Locate the cell with the specified text and output its [x, y] center coordinate. 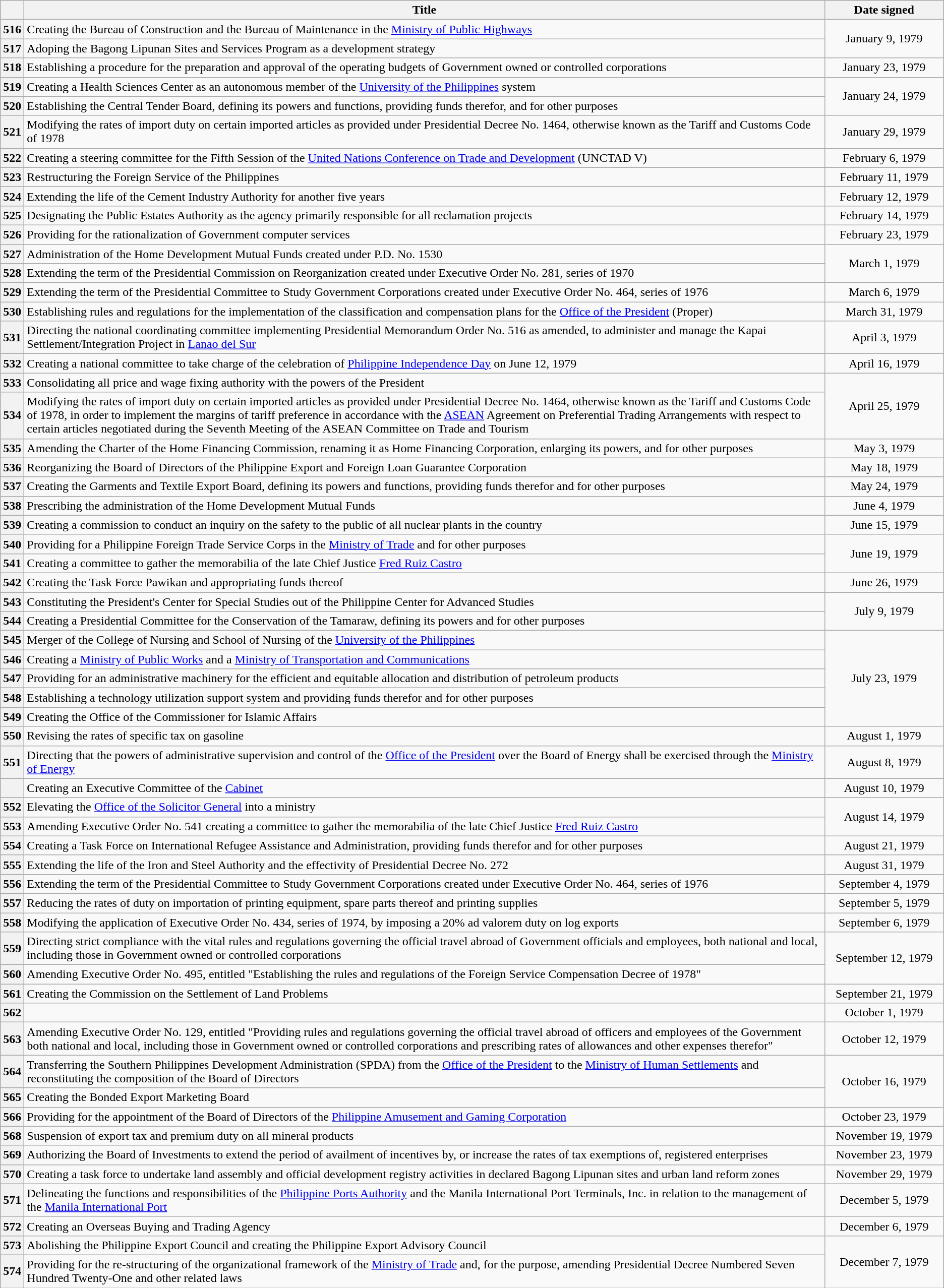
521 [12, 132]
516 [12, 29]
June 26, 1979 [884, 582]
570 [12, 1174]
February 12, 1979 [884, 196]
Extending the life of the Iron and Steel Authority and the effectivity of Presidential Decree No. 272 [425, 865]
June 4, 1979 [884, 506]
April 16, 1979 [884, 363]
574 [12, 1271]
Creating a commission to conduct an inquiry on the safety to the public of all nuclear plants in the country [425, 525]
525 [12, 215]
531 [12, 338]
February 6, 1979 [884, 158]
Creating an Executive Committee of the Cabinet [425, 788]
October 23, 1979 [884, 1117]
May 24, 1979 [884, 486]
552 [12, 807]
543 [12, 601]
Consolidating all price and wage fixing authority with the powers of the President [425, 383]
523 [12, 177]
Adoping the Bagong Lipunan Sites and Services Program as a development strategy [425, 48]
Creating the Commission on the Settlement of Land Problems [425, 994]
Extending the term of the Presidential Commission on Reorganization created under Executive Order No. 281, series of 1970 [425, 273]
January 24, 1979 [884, 96]
August 8, 1979 [884, 762]
557 [12, 903]
541 [12, 563]
Reorganizing the Board of Directors of the Philippine Export and Foreign Loan Guarantee Corporation [425, 467]
520 [12, 106]
528 [12, 273]
June 19, 1979 [884, 554]
December 5, 1979 [884, 1200]
Elevating the Office of the Solicitor General into a ministry [425, 807]
Revising the rates of specific tax on gasoline [425, 736]
569 [12, 1155]
554 [12, 845]
Creating a Task Force on International Refugee Assistance and Administration, providing funds therefor and for other purposes [425, 845]
September 6, 1979 [884, 922]
573 [12, 1245]
539 [12, 525]
Creating the Task Force Pawikan and appropriating funds thereof [425, 582]
November 29, 1979 [884, 1174]
537 [12, 486]
Providing for a Philippine Foreign Trade Service Corps in the Ministry of Trade and for other purposes [425, 544]
June 15, 1979 [884, 525]
Establishing the Central Tender Board, defining its powers and functions, providing funds therefor, and for other purposes [425, 106]
568 [12, 1136]
518 [12, 68]
December 7, 1979 [884, 1261]
July 9, 1979 [884, 611]
March 6, 1979 [884, 292]
519 [12, 87]
Abolishing the Philippine Export Council and creating the Philippine Export Advisory Council [425, 1245]
Title [425, 10]
Creating the Garments and Textile Export Board, defining its powers and functions, providing funds therefor and for other purposes [425, 486]
Suspension of export tax and premium duty on all mineral products [425, 1136]
549 [12, 717]
Reducing the rates of duty on importation of printing equipment, spare parts thereof and printing supplies [425, 903]
542 [12, 582]
July 23, 1979 [884, 679]
Establishing rules and regulations for the implementation of the classification and compensation plans for the Office of the President (Proper) [425, 312]
524 [12, 196]
August 14, 1979 [884, 817]
August 21, 1979 [884, 845]
Providing for the appointment of the Board of Directors of the Philippine Amusement and Gaming Corporation [425, 1117]
Designating the Public Estates Authority as the agency primarily responsible for all reclamation projects [425, 215]
August 1, 1979 [884, 736]
Constituting the President's Center for Special Studies out of the Philippine Center for Advanced Studies [425, 601]
544 [12, 621]
September 5, 1979 [884, 903]
Amending Executive Order No. 541 creating a committee to gather the memorabilia of the late Chief Justice Fred Ruiz Castro [425, 826]
Administration of the Home Development Mutual Funds created under P.D. No. 1530 [425, 254]
Creating a national committee to take charge of the celebration of Philippine Independence Day on June 12, 1979 [425, 363]
526 [12, 234]
October 16, 1979 [884, 1081]
546 [12, 659]
February 11, 1979 [884, 177]
558 [12, 922]
March 1, 1979 [884, 263]
545 [12, 640]
Creating an Overseas Buying and Trading Agency [425, 1226]
556 [12, 884]
555 [12, 865]
October 1, 1979 [884, 1013]
538 [12, 506]
547 [12, 679]
Creating a Presidential Committee for the Conservation of the Tamaraw, defining its powers and for other purposes [425, 621]
March 31, 1979 [884, 312]
572 [12, 1226]
Extending the life of the Cement Industry Authority for another five years [425, 196]
November 23, 1979 [884, 1155]
August 10, 1979 [884, 788]
536 [12, 467]
September 21, 1979 [884, 994]
February 23, 1979 [884, 234]
May 18, 1979 [884, 467]
561 [12, 994]
Providing for the rationalization of Government computer services [425, 234]
Creating the Bonded Export Marketing Board [425, 1097]
Modifying the application of Executive Order No. 434, series of 1974, by imposing a 20% ad valorem duty on log exports [425, 922]
532 [12, 363]
January 9, 1979 [884, 39]
April 3, 1979 [884, 338]
Creating the Office of the Commissioner for Islamic Affairs [425, 717]
Establishing a procedure for the preparation and approval of the operating budgets of Government owned or controlled corporations [425, 68]
527 [12, 254]
Creating a Health Sciences Center as an autonomous member of the University of the Philippines system [425, 87]
566 [12, 1117]
517 [12, 48]
553 [12, 826]
533 [12, 383]
November 19, 1979 [884, 1136]
534 [12, 415]
529 [12, 292]
Creating a steering committee for the Fifth Session of the United Nations Conference on Trade and Development (UNCTAD V) [425, 158]
December 6, 1979 [884, 1226]
Creating a committee to gather the memorabilia of the late Chief Justice Fred Ruiz Castro [425, 563]
Creating the Bureau of Construction and the Bureau of Maintenance in the Ministry of Public Highways [425, 29]
565 [12, 1097]
May 3, 1979 [884, 448]
535 [12, 448]
February 14, 1979 [884, 215]
Amending Executive Order No. 495, entitled "Establishing the rules and regulations of the Foreign Service Compensation Decree of 1978" [425, 974]
Providing for an administrative machinery for the efficient and equitable allocation and distribution of petroleum products [425, 679]
548 [12, 698]
571 [12, 1200]
Creating a Ministry of Public Works and a Ministry of Transportation and Communications [425, 659]
522 [12, 158]
Establishing a technology utilization support system and providing funds therefor and for other purposes [425, 698]
563 [12, 1038]
September 4, 1979 [884, 884]
Merger of the College of Nursing and School of Nursing of the University of the Philippines [425, 640]
September 12, 1979 [884, 958]
564 [12, 1072]
Date signed [884, 10]
559 [12, 949]
April 25, 1979 [884, 406]
Restructuring the Foreign Service of the Philippines [425, 177]
551 [12, 762]
January 23, 1979 [884, 68]
August 31, 1979 [884, 865]
540 [12, 544]
October 12, 1979 [884, 1038]
562 [12, 1013]
560 [12, 974]
530 [12, 312]
Prescribing the administration of the Home Development Mutual Funds [425, 506]
January 29, 1979 [884, 132]
550 [12, 736]
Amending the Charter of the Home Financing Commission, renaming it as Home Financing Corporation, enlarging its powers, and for other purposes [425, 448]
